Find where the given text appears and provide that cell's center as [X, Y] coordinate. 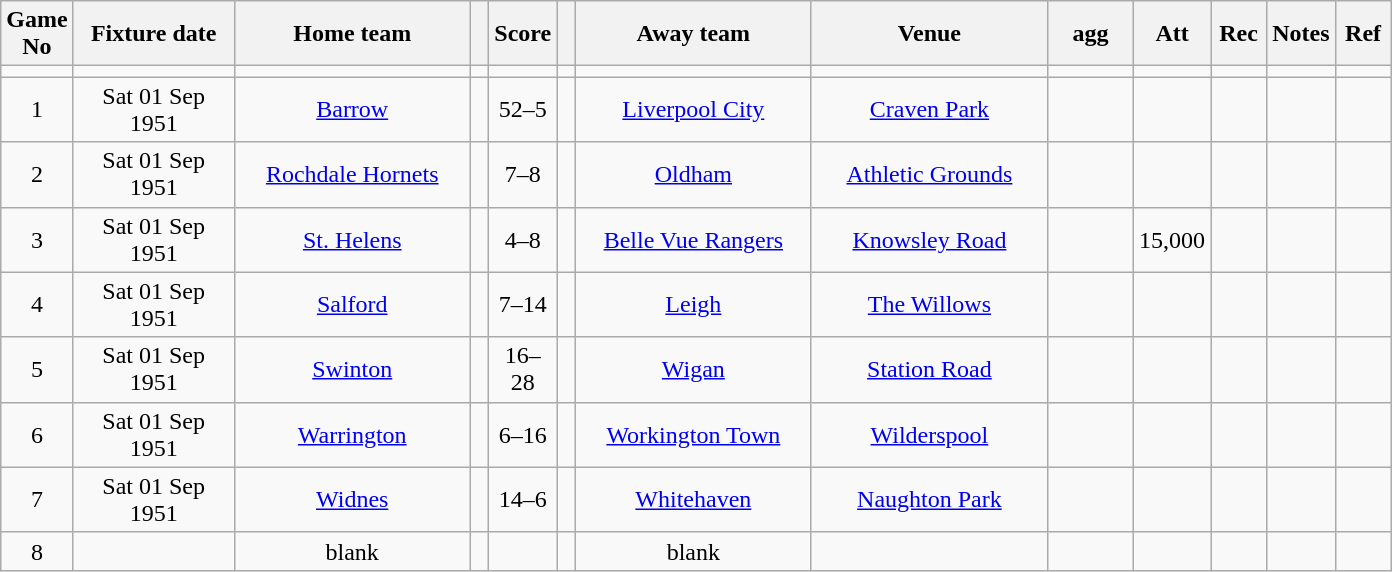
4 [37, 304]
Salford [352, 304]
Widnes [352, 500]
Craven Park [929, 110]
8 [37, 551]
Game No [37, 34]
Ref [1363, 34]
Fixture date [154, 34]
Warrington [352, 434]
Att [1172, 34]
Oldham [693, 174]
52–5 [523, 110]
14–6 [523, 500]
Whitehaven [693, 500]
Venue [929, 34]
Workington Town [693, 434]
4–8 [523, 240]
Liverpool City [693, 110]
Home team [352, 34]
Knowsley Road [929, 240]
Rochdale Hornets [352, 174]
3 [37, 240]
16–28 [523, 370]
7–14 [523, 304]
Notes [1301, 34]
7–8 [523, 174]
Score [523, 34]
Wilderspool [929, 434]
Away team [693, 34]
5 [37, 370]
Barrow [352, 110]
Wigan [693, 370]
15,000 [1172, 240]
Swinton [352, 370]
Station Road [929, 370]
Belle Vue Rangers [693, 240]
Athletic Grounds [929, 174]
6–16 [523, 434]
The Willows [929, 304]
St. Helens [352, 240]
Naughton Park [929, 500]
7 [37, 500]
1 [37, 110]
Leigh [693, 304]
2 [37, 174]
Rec [1239, 34]
agg [1090, 34]
6 [37, 434]
